Scan for the cell matching the given text and deliver its (x, y) coordinate at center. 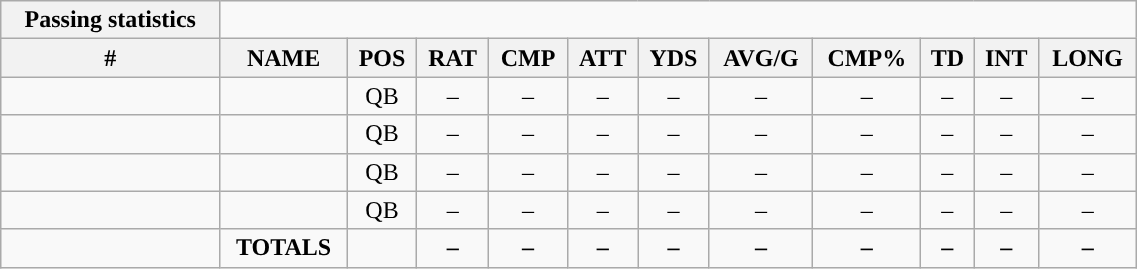
TD (948, 58)
POS (382, 58)
CMP (528, 58)
ATT (603, 58)
TOTALS (284, 248)
RAT (453, 58)
Passing statistics (110, 20)
YDS (674, 58)
INT (1006, 58)
AVG/G (761, 58)
NAME (284, 58)
LONG (1088, 58)
# (110, 58)
CMP% (867, 58)
